Capture the cell that displays the provided text and extract its (X, Y) central coordinate. 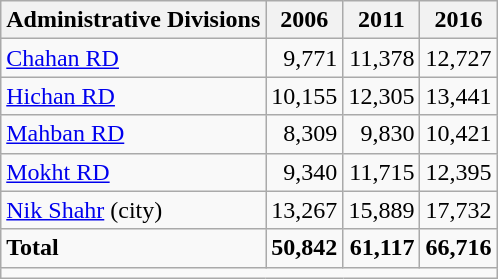
13,441 (458, 96)
10,155 (304, 96)
8,309 (304, 134)
Mahban RD (134, 134)
11,715 (382, 172)
9,340 (304, 172)
66,716 (458, 248)
2016 (458, 20)
Hichan RD (134, 96)
Mokht RD (134, 172)
Administrative Divisions (134, 20)
9,771 (304, 58)
9,830 (382, 134)
17,732 (458, 210)
Nik Shahr (city) (134, 210)
12,395 (458, 172)
10,421 (458, 134)
15,889 (382, 210)
50,842 (304, 248)
11,378 (382, 58)
12,727 (458, 58)
12,305 (382, 96)
61,117 (382, 248)
Chahan RD (134, 58)
Total (134, 248)
2011 (382, 20)
13,267 (304, 210)
2006 (304, 20)
